Pinpoint the cell where the given text exists, returning its [X, Y] midpoint coordinate. 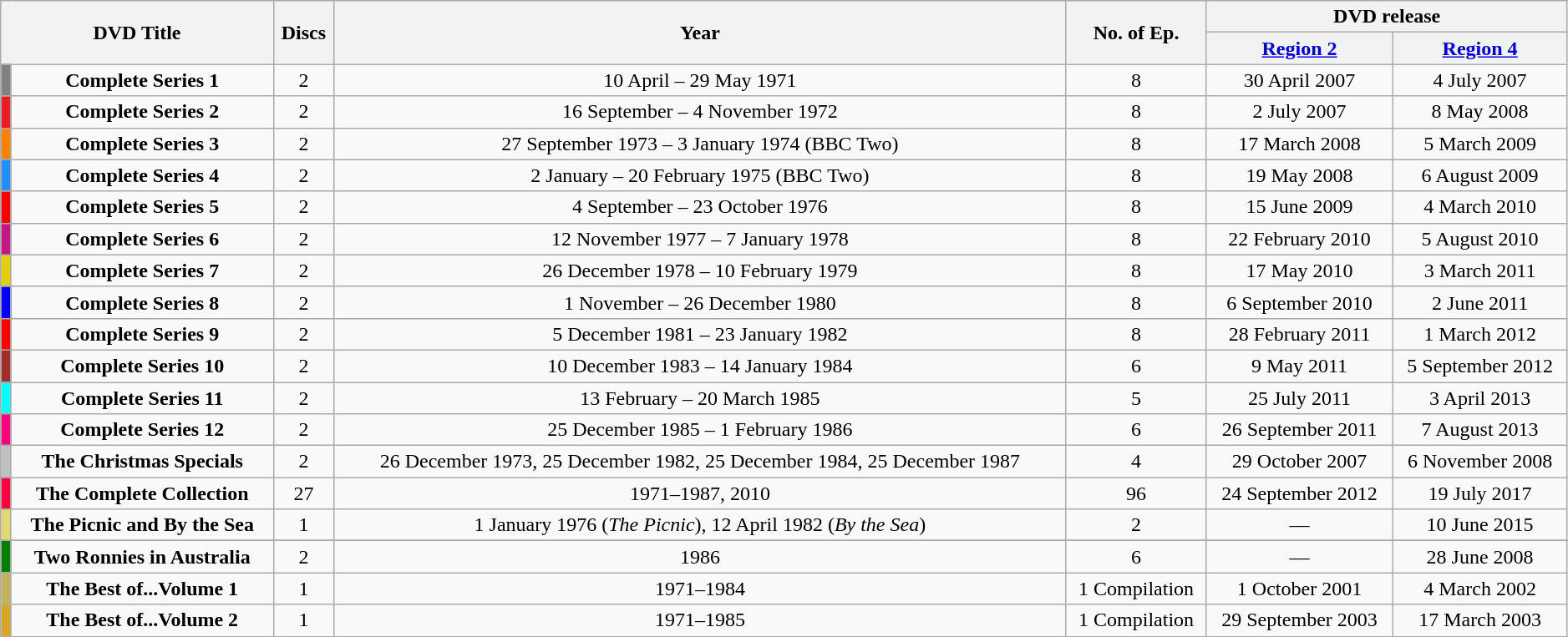
The Best of...Volume 2 [142, 620]
1 October 2001 [1300, 589]
10 April – 29 May 1971 [700, 80]
17 March 2008 [1300, 144]
29 October 2007 [1300, 462]
12 November 1977 – 7 January 1978 [700, 239]
Region 2 [1300, 48]
No. of Ep. [1136, 33]
4 March 2010 [1480, 207]
Complete Series 4 [142, 175]
The Picnic and By the Sea [142, 525]
4 [1136, 462]
Complete Series 7 [142, 270]
2 January – 20 February 1975 (BBC Two) [700, 175]
3 April 2013 [1480, 398]
25 July 2011 [1300, 398]
10 December 1983 – 14 January 1984 [700, 366]
17 May 2010 [1300, 270]
96 [1136, 493]
1971–1984 [700, 589]
15 June 2009 [1300, 207]
The Christmas Specials [142, 462]
4 July 2007 [1480, 80]
5 September 2012 [1480, 366]
Two Ronnies in Australia [142, 557]
Discs [304, 33]
1 January 1976 (The Picnic), 12 April 1982 (By the Sea) [700, 525]
19 May 2008 [1300, 175]
25 December 1985 – 1 February 1986 [700, 430]
29 September 2003 [1300, 620]
1 November – 26 December 1980 [700, 302]
The Best of...Volume 1 [142, 589]
28 February 2011 [1300, 334]
Complete Series 6 [142, 239]
7 August 2013 [1480, 430]
1971–1987, 2010 [700, 493]
28 June 2008 [1480, 557]
Complete Series 8 [142, 302]
27 [304, 493]
Complete Series 12 [142, 430]
3 March 2011 [1480, 270]
Complete Series 1 [142, 80]
10 June 2015 [1480, 525]
Complete Series 2 [142, 112]
6 November 2008 [1480, 462]
19 July 2017 [1480, 493]
1 March 2012 [1480, 334]
6 September 2010 [1300, 302]
24 September 2012 [1300, 493]
27 September 1973 – 3 January 1974 (BBC Two) [700, 144]
Complete Series 3 [142, 144]
2 July 2007 [1300, 112]
Complete Series 11 [142, 398]
The Complete Collection [142, 493]
Complete Series 9 [142, 334]
5 March 2009 [1480, 144]
5 [1136, 398]
Complete Series 5 [142, 207]
8 May 2008 [1480, 112]
13 February – 20 March 1985 [700, 398]
16 September – 4 November 1972 [700, 112]
6 August 2009 [1480, 175]
4 March 2002 [1480, 589]
Year [700, 33]
1986 [700, 557]
26 December 1978 – 10 February 1979 [700, 270]
2 June 2011 [1480, 302]
4 September – 23 October 1976 [700, 207]
DVD release [1387, 17]
Region 4 [1480, 48]
9 May 2011 [1300, 366]
30 April 2007 [1300, 80]
5 December 1981 – 23 January 1982 [700, 334]
22 February 2010 [1300, 239]
26 September 2011 [1300, 430]
1971–1985 [700, 620]
DVD Title [137, 33]
26 December 1973, 25 December 1982, 25 December 1984, 25 December 1987 [700, 462]
Complete Series 10 [142, 366]
17 March 2003 [1480, 620]
5 August 2010 [1480, 239]
